Locate the cell with the specified text and output its [x, y] center coordinate. 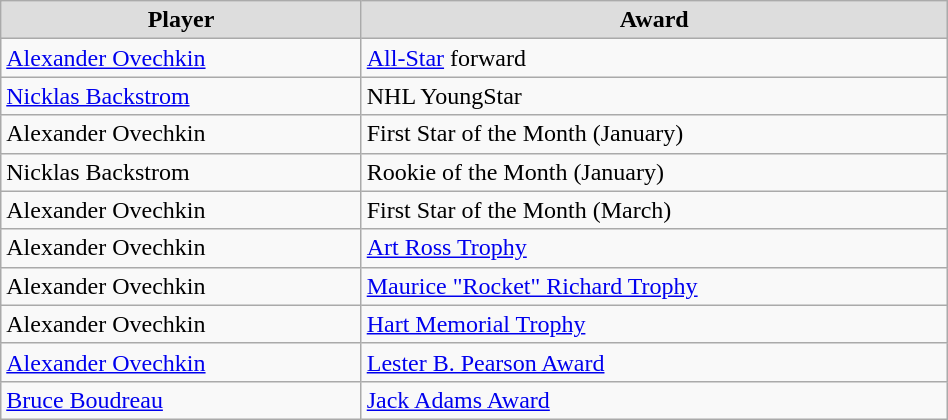
First Star of the Month (January) [654, 134]
Jack Adams Award [654, 400]
Award [654, 20]
Player [181, 20]
Hart Memorial Trophy [654, 324]
Art Ross Trophy [654, 248]
All-Star forward [654, 58]
Rookie of the Month (January) [654, 172]
Lester B. Pearson Award [654, 362]
Maurice "Rocket" Richard Trophy [654, 286]
First Star of the Month (March) [654, 210]
NHL YoungStar [654, 96]
Bruce Boudreau [181, 400]
